Find where the given text appears and provide that cell's center as [X, Y] coordinate. 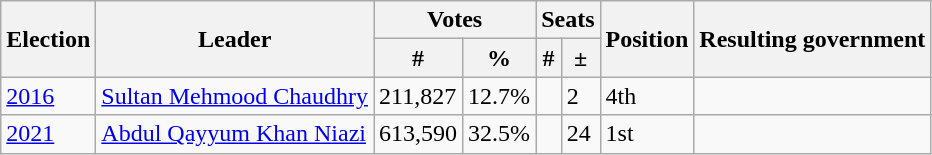
613,590 [418, 134]
2016 [48, 96]
2 [580, 96]
Leader [235, 39]
1st [647, 134]
± [580, 58]
Abdul Qayyum Khan Niazi [235, 134]
Sultan Mehmood Chaudhry [235, 96]
12.7% [500, 96]
2021 [48, 134]
% [500, 58]
24 [580, 134]
Election [48, 39]
Position [647, 39]
32.5% [500, 134]
Votes [455, 20]
211,827 [418, 96]
Resulting government [812, 39]
4th [647, 96]
Seats [568, 20]
